Provide the (x, y) coordinate of the cell's center where the given text is located.  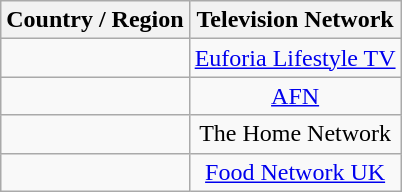
The Home Network (295, 134)
AFN (295, 96)
Television Network (295, 20)
Euforia Lifestyle TV (295, 58)
Country / Region (95, 20)
Food Network UK (295, 172)
